Extract the (X, Y) coordinate from the center of the cell holding the provided text.  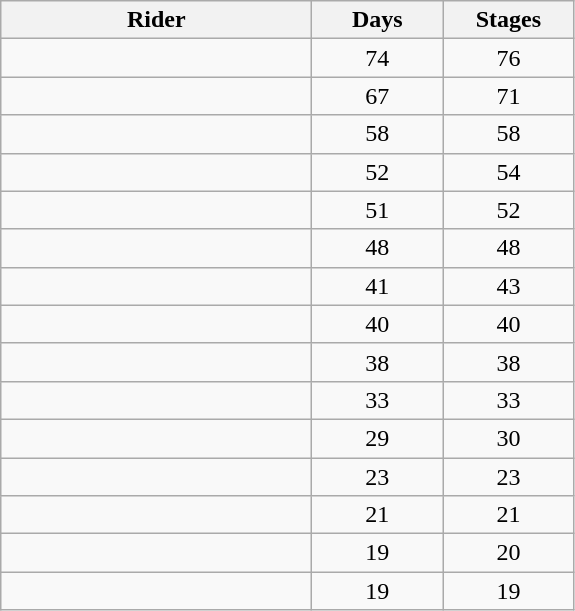
41 (378, 286)
Rider (156, 20)
71 (508, 96)
Days (378, 20)
67 (378, 96)
20 (508, 553)
Stages (508, 20)
30 (508, 438)
43 (508, 286)
29 (378, 438)
76 (508, 58)
51 (378, 210)
74 (378, 58)
54 (508, 172)
